Detect which cell encompasses the target text, then output its (X, Y) center coordinate. 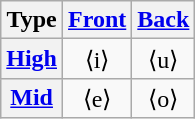
⟨o⟩ (164, 98)
⟨e⟩ (98, 98)
⟨u⟩ (164, 59)
Back (164, 20)
High (32, 59)
Mid (32, 98)
Front (98, 20)
Type (32, 20)
⟨i⟩ (98, 59)
